Detect which cell encompasses the target text, then output its [X, Y] center coordinate. 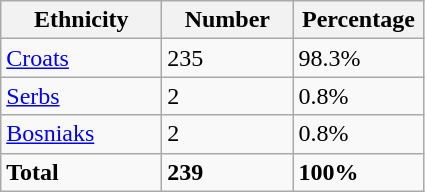
Bosniaks [82, 134]
Croats [82, 58]
Ethnicity [82, 20]
Serbs [82, 96]
Number [228, 20]
Total [82, 172]
239 [228, 172]
Percentage [358, 20]
235 [228, 58]
100% [358, 172]
98.3% [358, 58]
